Provide the (X, Y) coordinate of the cell's center where the given text is located.  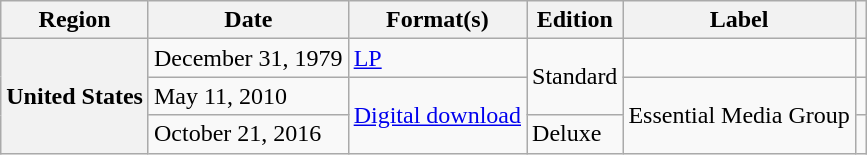
May 11, 2010 (248, 96)
Standard (575, 77)
Label (739, 20)
Format(s) (437, 20)
Edition (575, 20)
Date (248, 20)
United States (75, 96)
Essential Media Group (739, 115)
Deluxe (575, 134)
LP (437, 58)
October 21, 2016 (248, 134)
Region (75, 20)
December 31, 1979 (248, 58)
Digital download (437, 115)
